Determine the (x, y) coordinate at the center of the cell enclosing the given text.  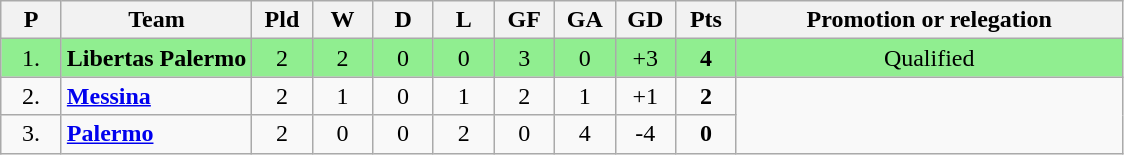
L (464, 20)
1. (32, 58)
2. (32, 96)
3. (32, 134)
Team (156, 20)
3 (524, 58)
Pld (282, 20)
Promotion or relegation (929, 20)
+3 (646, 58)
Qualified (929, 58)
D (404, 20)
GA (584, 20)
GF (524, 20)
-4 (646, 134)
GD (646, 20)
P (32, 20)
Libertas Palermo (156, 58)
W (342, 20)
Pts (706, 20)
+1 (646, 96)
Messina (156, 96)
Palermo (156, 134)
